Locate the cell with the specified text and output its [X, Y] center coordinate. 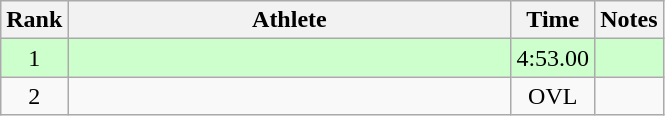
OVL [553, 96]
2 [34, 96]
Time [553, 20]
Notes [629, 20]
Rank [34, 20]
Athlete [290, 20]
1 [34, 58]
4:53.00 [553, 58]
